From the cell containing the given text, extract its center point as (X, Y) coordinate. 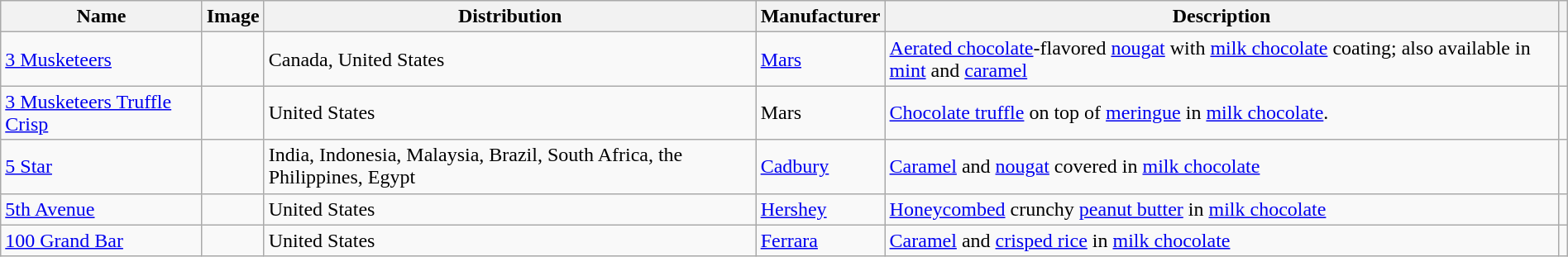
Cadbury (820, 167)
Hershey (820, 209)
3 Musketeers Truffle Crisp (101, 112)
100 Grand Bar (101, 240)
Canada, United States (509, 59)
Image (233, 17)
Description (1221, 17)
Ferrara (820, 240)
Manufacturer (820, 17)
5th Avenue (101, 209)
Caramel and nougat covered in milk chocolate (1221, 167)
Distribution (509, 17)
Chocolate truffle on top of meringue in milk chocolate. (1221, 112)
India, Indonesia, Malaysia, Brazil, South Africa, the Philippines, Egypt (509, 167)
5 Star (101, 167)
Name (101, 17)
3 Musketeers (101, 59)
Caramel and crisped rice in milk chocolate (1221, 240)
Aerated chocolate-flavored nougat with milk chocolate coating; also available in mint and caramel (1221, 59)
Honeycombed crunchy peanut butter in milk chocolate (1221, 209)
